Locate the cell with the specified text and output its (x, y) center coordinate. 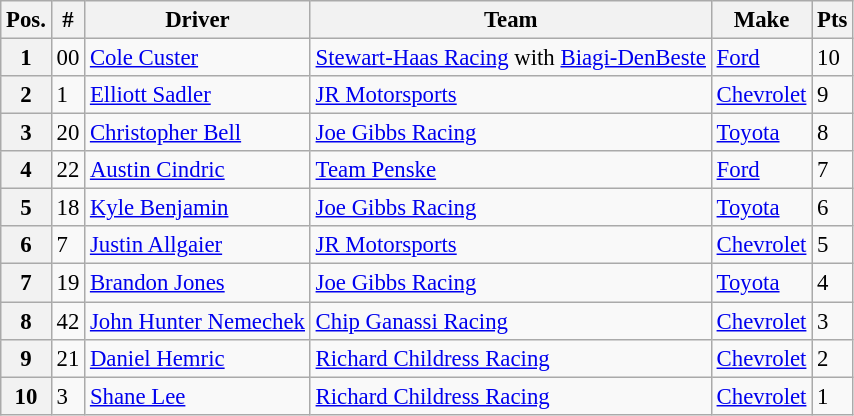
Pos. (26, 20)
19 (68, 283)
Elliott Sadler (198, 95)
21 (68, 358)
Stewart-Haas Racing with Biagi-DenBeste (510, 58)
20 (68, 133)
00 (68, 58)
# (68, 20)
Cole Custer (198, 58)
Team Penske (510, 170)
Make (761, 20)
Shane Lee (198, 396)
Kyle Benjamin (198, 208)
Team (510, 20)
Chip Ganassi Racing (510, 321)
Justin Allgaier (198, 245)
Christopher Bell (198, 133)
Pts (832, 20)
Daniel Hemric (198, 358)
18 (68, 208)
22 (68, 170)
42 (68, 321)
John Hunter Nemechek (198, 321)
Brandon Jones (198, 283)
Austin Cindric (198, 170)
Driver (198, 20)
